Identify which cell holds the provided text, then report its [X, Y] central coordinate. 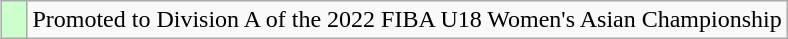
Promoted to Division A of the 2022 FIBA U18 Women's Asian Championship [407, 20]
